Return the (x, y) coordinate for the center point of the cell that contains the specified text.  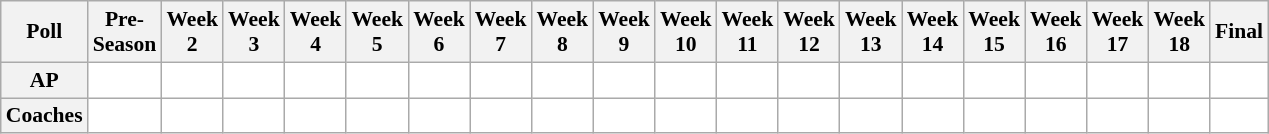
Week9 (624, 32)
Week16 (1056, 32)
Week11 (748, 32)
Week10 (686, 32)
Week5 (377, 32)
Week12 (809, 32)
Week8 (562, 32)
Final (1239, 32)
Week4 (316, 32)
Week3 (254, 32)
Week6 (439, 32)
Pre-Season (125, 32)
Week7 (501, 32)
Week15 (994, 32)
AP (44, 80)
Week18 (1179, 32)
Coaches (44, 116)
Week17 (1118, 32)
Week14 (933, 32)
Week2 (192, 32)
Poll (44, 32)
Week13 (871, 32)
